Detect which cell encompasses the target text, then output its [X, Y] center coordinate. 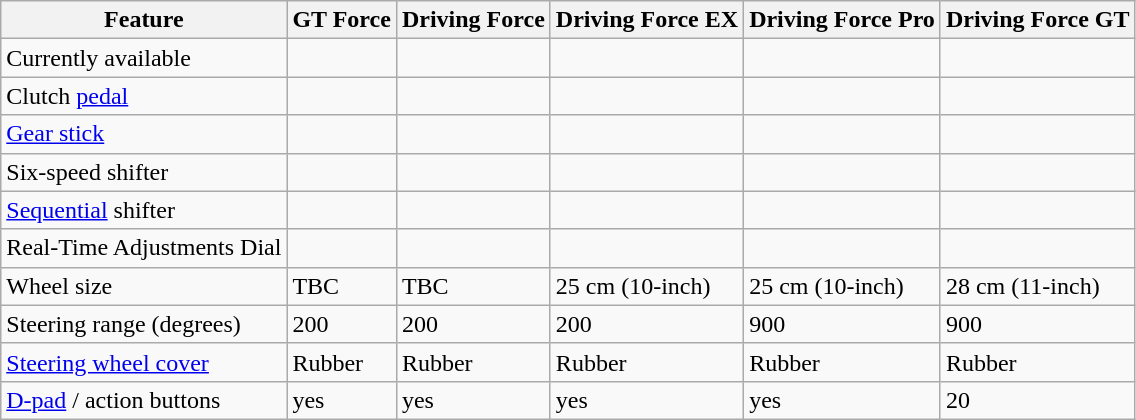
Steering wheel cover [144, 362]
Real-Time Adjustments Dial [144, 248]
Driving Force [473, 20]
Feature [144, 20]
Driving Force Pro [842, 20]
Six-speed shifter [144, 172]
GT Force [342, 20]
Clutch pedal [144, 96]
Driving Force EX [646, 20]
Currently available [144, 58]
Steering range (degrees) [144, 324]
D-pad / action buttons [144, 400]
Driving Force GT [1038, 20]
28 cm (11-inch) [1038, 286]
Wheel size [144, 286]
20 [1038, 400]
Sequential shifter [144, 210]
Gear stick [144, 134]
